Output the [X, Y] coordinate of the center of the cell containing the given text.  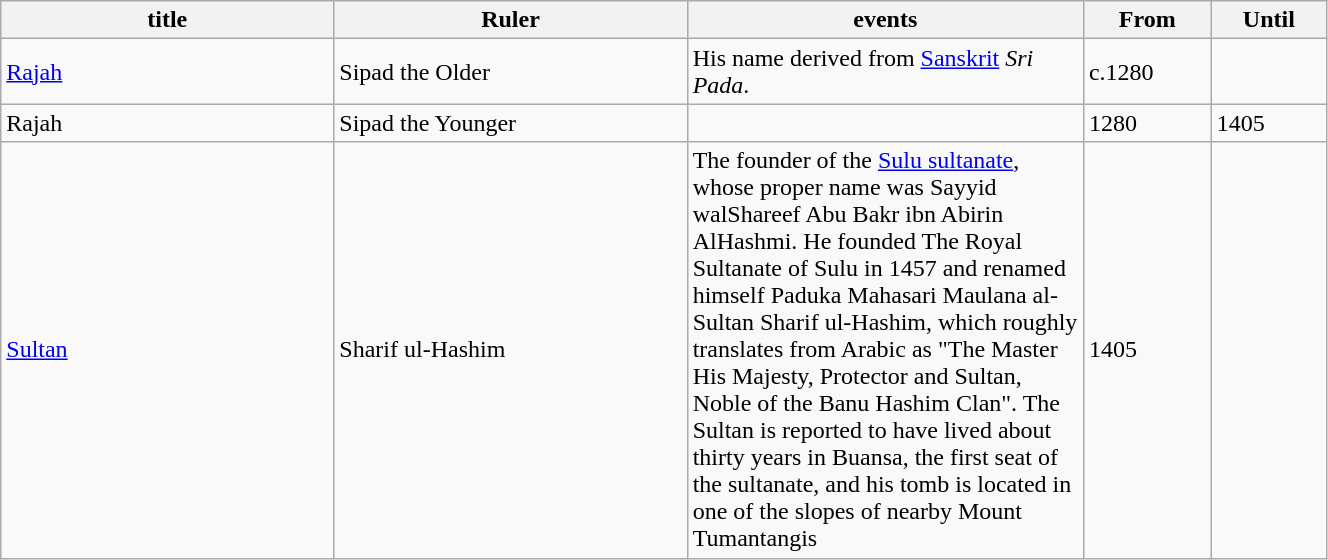
From [1147, 20]
c.1280 [1147, 72]
Sipad the Younger [510, 123]
Sipad the Older [510, 72]
Sharif ul-Hashim [510, 350]
Until [1268, 20]
Ruler [510, 20]
His name derived from Sanskrit Sri Pada. [885, 72]
1280 [1147, 123]
events [885, 20]
Sultan [168, 350]
title [168, 20]
